Locate the cell with the specified text and output its [x, y] center coordinate. 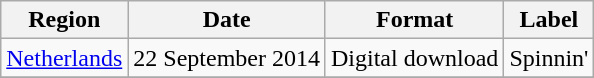
Region [64, 20]
Date [227, 20]
22 September 2014 [227, 58]
Spinnin' [549, 58]
Label [549, 20]
Netherlands [64, 58]
Digital download [414, 58]
Format [414, 20]
